Return [X, Y] of the center of cell containing provided text 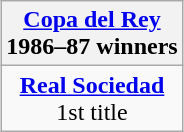
Real Sociedad1st title [92, 98]
Copa del Rey1986–87 winners [92, 34]
